Pinpoint the cell where the given text exists, returning its (X, Y) midpoint coordinate. 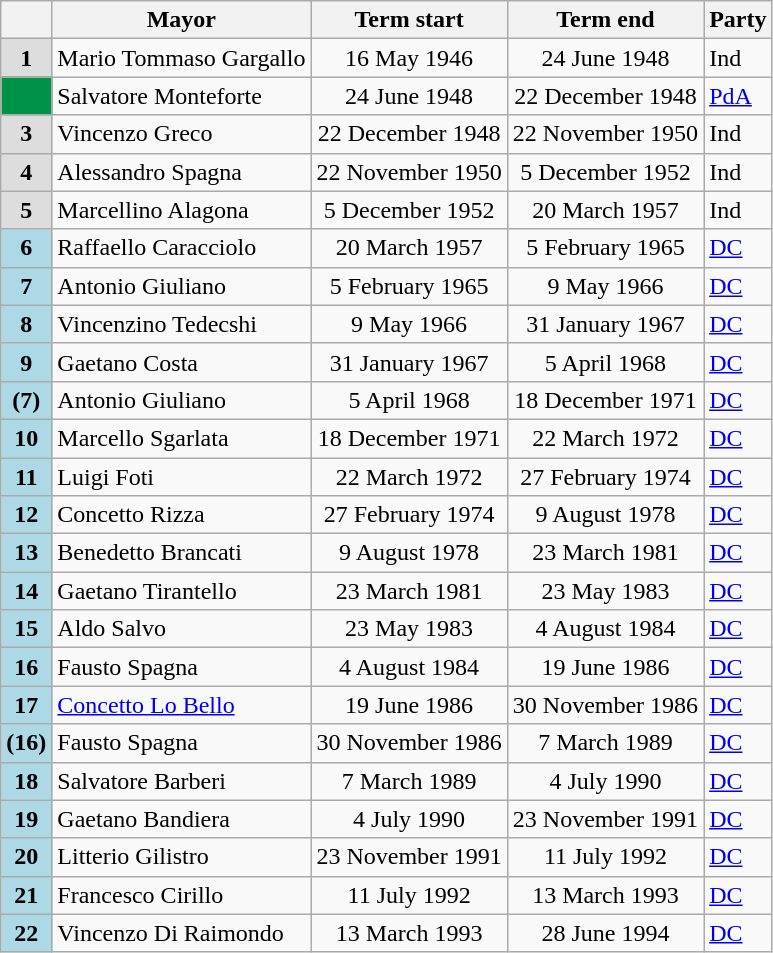
21 (26, 895)
19 (26, 819)
6 (26, 248)
15 (26, 629)
Francesco Cirillo (182, 895)
Gaetano Bandiera (182, 819)
Vincenzo Greco (182, 134)
4 (26, 172)
16 (26, 667)
3 (26, 134)
Concetto Rizza (182, 515)
Term end (605, 20)
5 (26, 210)
8 (26, 324)
Vincenzo Di Raimondo (182, 933)
Salvatore Barberi (182, 781)
Gaetano Tirantello (182, 591)
Marcellino Alagona (182, 210)
17 (26, 705)
Vincenzino Tedecshi (182, 324)
14 (26, 591)
Party (738, 20)
Litterio Gilistro (182, 857)
12 (26, 515)
20 (26, 857)
13 (26, 553)
22 (26, 933)
11 (26, 477)
Benedetto Brancati (182, 553)
Term start (409, 20)
Marcello Sgarlata (182, 438)
10 (26, 438)
Concetto Lo Bello (182, 705)
Salvatore Monteforte (182, 96)
Aldo Salvo (182, 629)
Mario Tommaso Gargallo (182, 58)
16 May 1946 (409, 58)
Raffaello Caracciolo (182, 248)
Gaetano Costa (182, 362)
(7) (26, 400)
Luigi Foti (182, 477)
1 (26, 58)
PdA (738, 96)
7 (26, 286)
Mayor (182, 20)
18 (26, 781)
Alessandro Spagna (182, 172)
9 (26, 362)
(16) (26, 743)
28 June 1994 (605, 933)
